Find where the given text appears and provide that cell's center as [x, y] coordinate. 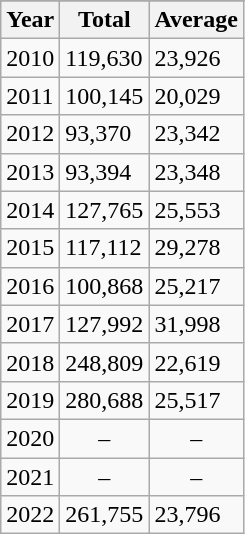
20,029 [196, 96]
23,926 [196, 58]
280,688 [104, 400]
2022 [30, 515]
23,796 [196, 515]
2010 [30, 58]
23,348 [196, 172]
25,553 [196, 210]
119,630 [104, 58]
22,619 [196, 362]
248,809 [104, 362]
23,342 [196, 134]
25,217 [196, 286]
127,765 [104, 210]
100,145 [104, 96]
Average [196, 20]
127,992 [104, 324]
117,112 [104, 248]
25,517 [196, 400]
2015 [30, 248]
2016 [30, 286]
261,755 [104, 515]
31,998 [196, 324]
2018 [30, 362]
2021 [30, 477]
2014 [30, 210]
93,394 [104, 172]
100,868 [104, 286]
Total [104, 20]
2012 [30, 134]
Year [30, 20]
2019 [30, 400]
93,370 [104, 134]
29,278 [196, 248]
2011 [30, 96]
2020 [30, 438]
2013 [30, 172]
2017 [30, 324]
